Locate the cell with the specified text and output its (x, y) center coordinate. 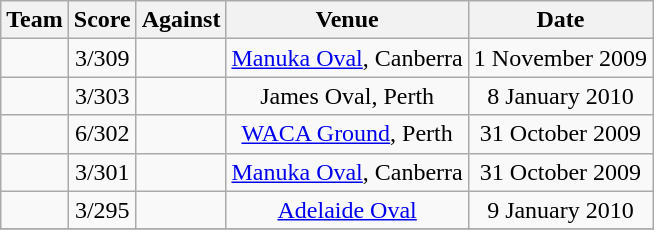
James Oval, Perth (347, 96)
3/295 (102, 210)
WACA Ground, Perth (347, 134)
Against (181, 20)
Adelaide Oval (347, 210)
Team (35, 20)
9 January 2010 (560, 210)
8 January 2010 (560, 96)
Date (560, 20)
Score (102, 20)
Venue (347, 20)
3/303 (102, 96)
1 November 2009 (560, 58)
3/301 (102, 172)
6/302 (102, 134)
3/309 (102, 58)
